Identify which cell holds the provided text, then report its [X, Y] central coordinate. 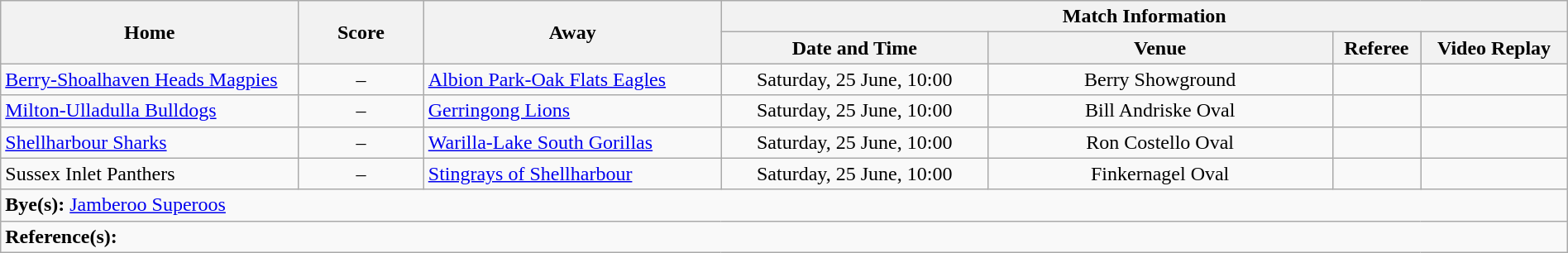
Home [150, 32]
Match Information [1145, 17]
Ron Costello Oval [1159, 142]
Venue [1159, 48]
Milton-Ulladulla Bulldogs [150, 111]
Warilla-Lake South Gorillas [572, 142]
Away [572, 32]
Reference(s): [784, 236]
Bill Andriske Oval [1159, 111]
Video Replay [1494, 48]
Berry-Shoalhaven Heads Magpies [150, 79]
Score [361, 32]
Referee [1376, 48]
Berry Showground [1159, 79]
Bye(s): Jamberoo Superoos [784, 205]
Albion Park-Oak Flats Eagles [572, 79]
Sussex Inlet Panthers [150, 174]
Gerringong Lions [572, 111]
Date and Time [854, 48]
Shellharbour Sharks [150, 142]
Stingrays of Shellharbour [572, 174]
Finkernagel Oval [1159, 174]
